Provide the (X, Y) coordinate of the cell's center where the given text is located.  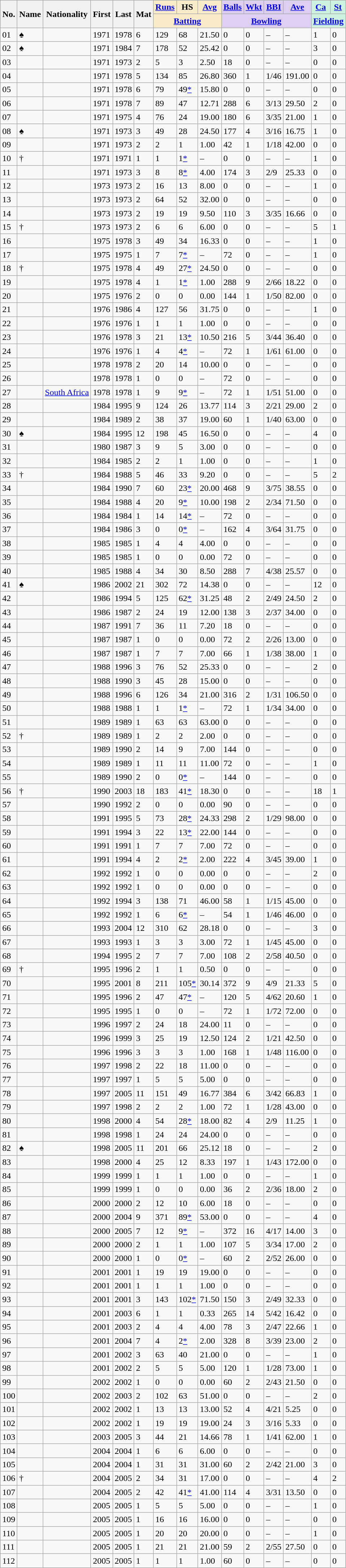
468 (233, 488)
61 (9, 860)
51 (9, 722)
222 (233, 860)
14* (187, 516)
15.00 (210, 681)
5/42 (274, 1313)
328 (233, 1341)
09 (9, 144)
14.38 (210, 584)
302 (165, 584)
8* (187, 172)
2/58 (274, 956)
32.00 (210, 200)
Fielding (328, 21)
18.22 (297, 282)
17 (9, 255)
4/17 (274, 1231)
26.80 (210, 76)
26.00 (297, 1258)
106.50 (297, 695)
24.33 (210, 818)
06 (9, 103)
211 (165, 983)
74 (9, 1038)
27.50 (297, 1547)
27 (9, 392)
65 (9, 915)
1/15 (274, 901)
Last (123, 14)
3/39 (274, 1341)
3/44 (274, 337)
61.00 (297, 351)
178 (165, 48)
371 (165, 1217)
298 (233, 818)
8.33 (210, 1162)
13.50 (297, 1492)
16.77 (210, 1093)
112 (9, 1561)
100 (9, 1396)
29.50 (297, 103)
96 (9, 1341)
93 (9, 1300)
41.00 (210, 1492)
1/38 (274, 653)
111 (9, 1547)
05 (9, 90)
08 (9, 131)
1/51 (274, 392)
67 (9, 942)
1/29 (274, 818)
180 (233, 117)
15 (9, 227)
4/62 (274, 997)
30.14 (210, 983)
1/40 (274, 420)
St (338, 7)
72.00 (297, 1011)
99 (9, 1382)
83 (9, 1162)
1/31 (274, 695)
4/38 (274, 571)
2/43 (274, 1382)
27* (187, 268)
HS (187, 7)
82.00 (297, 296)
49* (187, 90)
39.00 (297, 860)
39 (9, 557)
14.00 (297, 1231)
126 (165, 695)
1/34 (274, 708)
3/31 (274, 1492)
01 (9, 35)
41 (9, 584)
22.66 (297, 1327)
150 (233, 1300)
69 (9, 969)
1/18 (274, 144)
360 (233, 76)
310 (165, 928)
80 (9, 1121)
53 (9, 750)
3/64 (274, 530)
Bowling (266, 21)
36.40 (297, 337)
28.18 (210, 928)
12.00 (210, 612)
Avg (210, 7)
31.00 (210, 1464)
16.00 (210, 1520)
3/13 (274, 103)
4/9 (274, 983)
216 (233, 337)
31.25 (210, 598)
94 (9, 1313)
162 (233, 530)
3/42 (274, 1093)
16.75 (297, 131)
Nationality (67, 14)
25.57 (297, 571)
3/45 (274, 860)
316 (233, 695)
38.55 (297, 488)
38.00 (297, 653)
62* (187, 598)
2/47 (274, 1327)
43 (9, 612)
151 (165, 1093)
97 (9, 1355)
5.25 (297, 1409)
81 (9, 1135)
7.20 (210, 626)
2/37 (274, 612)
Ca (321, 7)
11.25 (297, 1121)
1/50 (274, 296)
102* (187, 1300)
177 (233, 131)
16.50 (210, 433)
1/61 (274, 351)
129 (165, 35)
89* (187, 1217)
172.00 (297, 1162)
2/55 (274, 1547)
29 (9, 420)
Runs (165, 7)
5.33 (297, 1423)
87 (9, 1217)
103 (9, 1437)
2/66 (274, 282)
8.50 (210, 571)
3/34 (274, 1244)
53.00 (210, 1217)
191.00 (297, 76)
77 (9, 1080)
84 (9, 1176)
109 (9, 1520)
25.12 (210, 1148)
42.50 (297, 1038)
12.50 (210, 1038)
21.33 (297, 983)
57 (9, 804)
14.66 (210, 1437)
BBI (274, 7)
1/43 (274, 1162)
10.50 (210, 337)
Ave (297, 7)
62.00 (297, 1437)
First (102, 14)
2/42 (274, 1464)
Mat (144, 14)
2/26 (274, 640)
Wkt (254, 7)
32 (9, 461)
92 (9, 1286)
70 (9, 983)
105 (9, 1464)
105* (187, 983)
125 (165, 598)
03 (9, 62)
Batting (188, 21)
174 (233, 172)
42.00 (297, 144)
6* (187, 915)
88 (9, 1231)
29.00 (297, 406)
143 (165, 1300)
16.42 (297, 1313)
66.83 (297, 1093)
32.33 (297, 1300)
98 (9, 1368)
75 (9, 1052)
Name (30, 14)
12.71 (210, 103)
1/21 (274, 1038)
1/48 (274, 1052)
43.00 (297, 1107)
Balls (233, 7)
1/41 (274, 1437)
73.00 (297, 1368)
197 (233, 1162)
104 (9, 1451)
23.00 (297, 1341)
15.80 (210, 90)
91 (9, 1272)
25.42 (210, 48)
04 (9, 76)
98.00 (297, 818)
95 (9, 1327)
384 (233, 1093)
16.66 (297, 213)
168 (233, 1052)
0.33 (210, 1313)
35 (9, 502)
2/52 (274, 1258)
9.50 (210, 213)
0.50 (210, 969)
50 (9, 708)
134 (165, 76)
7* (187, 255)
265 (233, 1313)
4/21 (274, 1409)
South Africa (67, 392)
9.20 (210, 475)
201 (165, 1148)
101 (9, 1409)
127 (165, 310)
2/36 (274, 1189)
2/21 (274, 406)
13.77 (210, 406)
18.30 (210, 791)
1/72 (274, 1011)
47* (187, 997)
07 (9, 117)
116.00 (297, 1052)
2/34 (274, 502)
183 (165, 791)
02 (9, 48)
20.60 (297, 997)
3/75 (274, 488)
23 (9, 337)
2.50 (210, 62)
23* (187, 488)
No. (9, 14)
8.00 (210, 186)
106 (9, 1478)
1/45 (274, 942)
4* (187, 351)
22.00 (210, 832)
86 (9, 1203)
55 (9, 777)
1980 (102, 447)
16.33 (210, 241)
40.50 (297, 956)
